From the cell containing the given text, extract its center point as [x, y] coordinate. 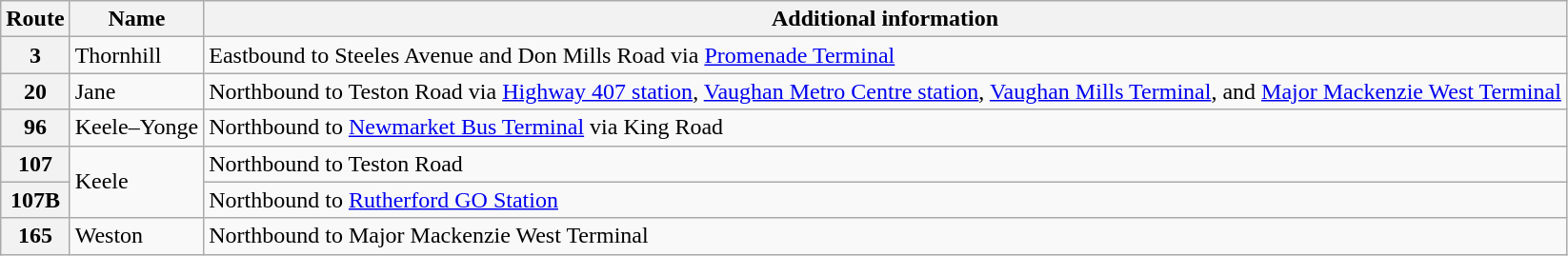
107 [35, 164]
165 [35, 236]
96 [35, 128]
Route [35, 19]
Name [137, 19]
Keele–Yonge [137, 128]
Jane [137, 91]
Northbound to Newmarket Bus Terminal via King Road [886, 128]
Eastbound to Steeles Avenue and Don Mills Road via Promenade Terminal [886, 55]
107B [35, 200]
Keele [137, 182]
Northbound to Rutherford GO Station [886, 200]
Northbound to Teston Road via Highway 407 station, Vaughan Metro Centre station, Vaughan Mills Terminal, and Major Mackenzie West Terminal [886, 91]
20 [35, 91]
3 [35, 55]
Weston [137, 236]
Additional information [886, 19]
Northbound to Teston Road [886, 164]
Northbound to Major Mackenzie West Terminal [886, 236]
Thornhill [137, 55]
